Detect which cell encompasses the target text, then output its [x, y] center coordinate. 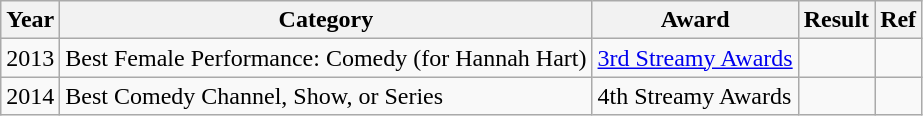
Best Female Performance: Comedy (for Hannah Hart) [326, 58]
Best Comedy Channel, Show, or Series [326, 96]
Award [695, 20]
Year [30, 20]
2013 [30, 58]
Category [326, 20]
Result [836, 20]
2014 [30, 96]
Ref [898, 20]
3rd Streamy Awards [695, 58]
4th Streamy Awards [695, 96]
